Locate the cell with the specified text and output its (X, Y) center coordinate. 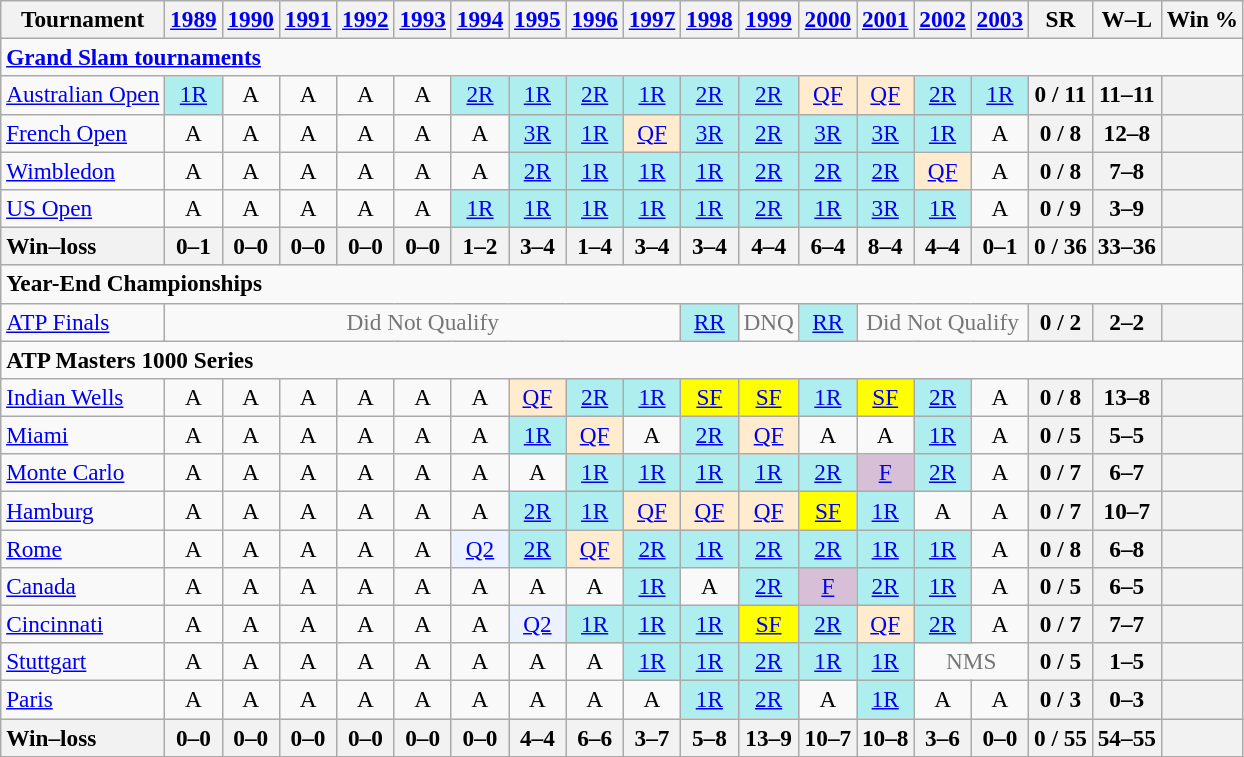
0 / 2 (1061, 322)
54–55 (1126, 737)
NMS (972, 662)
Tournament (83, 19)
Miami (83, 435)
Indian Wells (83, 397)
Grand Slam tournaments (622, 57)
13–8 (1126, 397)
33–36 (1126, 246)
10–8 (886, 737)
ATP Masters 1000 Series (622, 359)
0–3 (1126, 699)
1996 (594, 19)
6–6 (594, 737)
Canada (83, 586)
Australian Open (83, 95)
DNQ (768, 322)
1999 (768, 19)
Paris (83, 699)
Year-End Championships (622, 284)
French Open (83, 133)
5–8 (710, 737)
3–7 (652, 737)
1991 (308, 19)
1993 (422, 19)
2003 (1000, 19)
1994 (480, 19)
Rome (83, 548)
Win % (1202, 19)
6–4 (828, 246)
1997 (652, 19)
1–2 (480, 246)
Wimbledon (83, 170)
US Open (83, 208)
12–8 (1126, 133)
1–5 (1126, 662)
0 / 3 (1061, 699)
2–2 (1126, 322)
1989 (194, 19)
2002 (942, 19)
1990 (250, 19)
2000 (828, 19)
1992 (366, 19)
3–9 (1126, 208)
W–L (1126, 19)
0 / 11 (1061, 95)
2001 (886, 19)
Stuttgart (83, 662)
0 / 55 (1061, 737)
8–4 (886, 246)
0 / 9 (1061, 208)
7–8 (1126, 170)
6–7 (1126, 473)
Cincinnati (83, 624)
1–4 (594, 246)
1995 (538, 19)
5–5 (1126, 435)
7–7 (1126, 624)
11–11 (1126, 95)
1998 (710, 19)
ATP Finals (83, 322)
6–8 (1126, 548)
0 / 36 (1061, 246)
13–9 (768, 737)
6–5 (1126, 586)
SR (1061, 19)
3–6 (942, 737)
Monte Carlo (83, 473)
Hamburg (83, 510)
